From the cell containing the given text, extract its center point as [x, y] coordinate. 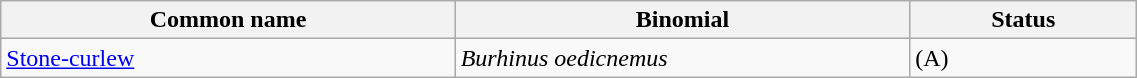
Binomial [682, 20]
Common name [228, 20]
Burhinus oedicnemus [682, 58]
Stone-curlew [228, 58]
(A) [1024, 58]
Status [1024, 20]
